Extract the [x, y] coordinate from the center of the cell holding the provided text.  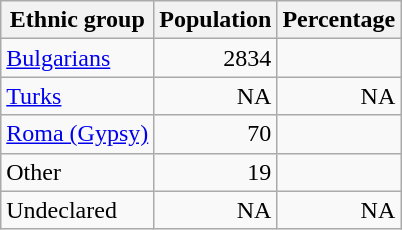
Turks [78, 96]
Roma (Gypsy) [78, 134]
Undeclared [78, 210]
2834 [216, 58]
Other [78, 172]
Ethnic group [78, 20]
70 [216, 134]
Bulgarians [78, 58]
Population [216, 20]
Percentage [339, 20]
19 [216, 172]
